Output the (x, y) coordinate of the center of the cell containing the given text.  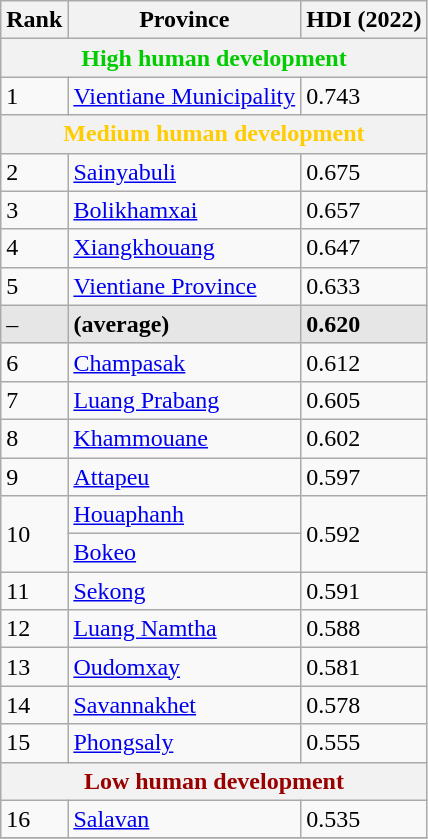
0.588 (364, 629)
0.743 (364, 96)
0.605 (364, 400)
0.578 (364, 705)
0.633 (364, 286)
16 (34, 819)
Oudomxay (184, 667)
9 (34, 477)
14 (34, 705)
0.597 (364, 477)
Savannakhet (184, 705)
Province (184, 20)
Low human development (214, 781)
Khammouane (184, 438)
(average) (184, 324)
Bokeo (184, 553)
0.535 (364, 819)
Phongsaly (184, 743)
0.657 (364, 210)
11 (34, 591)
7 (34, 400)
Rank (34, 20)
15 (34, 743)
0.612 (364, 362)
6 (34, 362)
HDI (2022) (364, 20)
0.591 (364, 591)
0.592 (364, 534)
Vientiane Municipality (184, 96)
Houaphanh (184, 515)
Sainyabuli (184, 172)
Medium human development (214, 134)
0.620 (364, 324)
Luang Prabang (184, 400)
Champasak (184, 362)
4 (34, 248)
Salavan (184, 819)
10 (34, 534)
13 (34, 667)
– (34, 324)
0.581 (364, 667)
12 (34, 629)
8 (34, 438)
0.555 (364, 743)
High human development (214, 58)
0.647 (364, 248)
2 (34, 172)
1 (34, 96)
Xiangkhouang (184, 248)
Attapeu (184, 477)
0.602 (364, 438)
Bolikhamxai (184, 210)
5 (34, 286)
0.675 (364, 172)
Sekong (184, 591)
Vientiane Province (184, 286)
Luang Namtha (184, 629)
3 (34, 210)
